Locate the cell with the specified text and output its [X, Y] center coordinate. 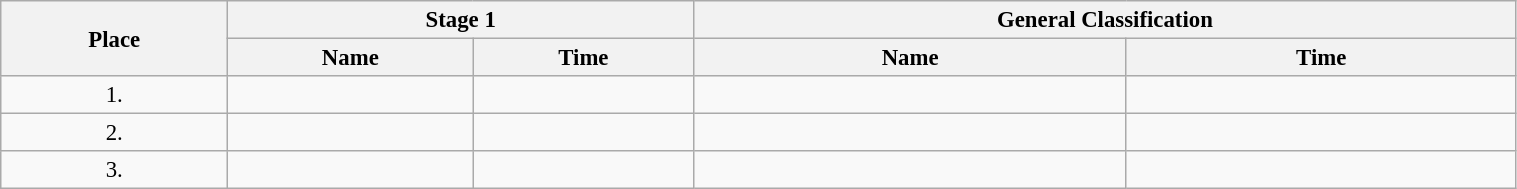
Place [114, 38]
General Classification [1105, 20]
Stage 1 [461, 20]
1. [114, 95]
2. [114, 133]
3. [114, 170]
